Detect which cell encompasses the target text, then output its [x, y] center coordinate. 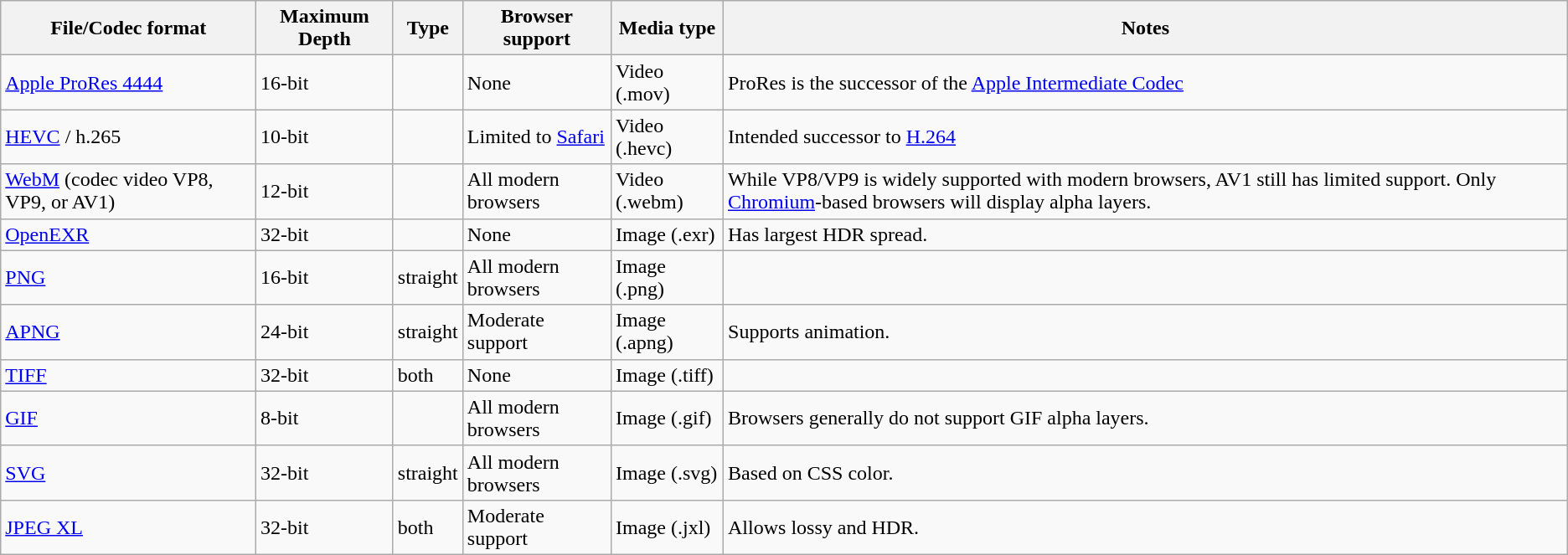
While VP8/VP9 is widely supported with modern browsers, AV1 still has limited support. Only Chromium-based browsers will display alpha layers. [1146, 191]
Video (.webm) [667, 191]
JPEG XL [129, 527]
Browser support [536, 28]
Image (.svg) [667, 472]
GIF [129, 419]
Apple ProRes 4444 [129, 82]
Image (.tiff) [667, 375]
ProRes is the successor of the Apple Intermediate Codec [1146, 82]
Image (.apng) [667, 331]
Video (.mov) [667, 82]
Image (.gif) [667, 419]
Notes [1146, 28]
Maximum Depth [325, 28]
HEVC / h.265 [129, 137]
Has largest HDR spread. [1146, 234]
Limited to Safari [536, 137]
PNG [129, 278]
OpenEXR [129, 234]
TIFF [129, 375]
8-bit [325, 419]
Browsers generally do not support GIF alpha layers. [1146, 419]
Image (.png) [667, 278]
Image (.jxl) [667, 527]
Media type [667, 28]
12-bit [325, 191]
Video (.hevc) [667, 137]
Based on CSS color. [1146, 472]
Allows lossy and HDR. [1146, 527]
APNG [129, 331]
10-bit [325, 137]
File/Codec format [129, 28]
Type [427, 28]
Supports animation. [1146, 331]
WebM (codec video VP8, VP9, or AV1) [129, 191]
24-bit [325, 331]
Intended successor to H.264 [1146, 137]
SVG [129, 472]
Image (.exr) [667, 234]
